Determine the [x, y] coordinate at the center of the cell enclosing the given text.  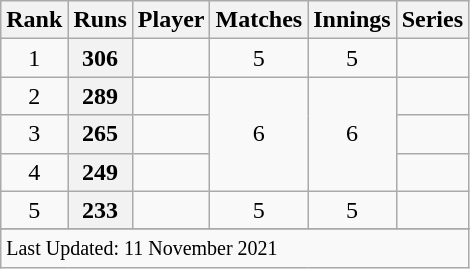
233 [100, 210]
3 [34, 134]
Innings [352, 20]
Runs [100, 20]
Series [432, 20]
249 [100, 172]
Player [171, 20]
Last Updated: 11 November 2021 [235, 248]
2 [34, 96]
4 [34, 172]
306 [100, 58]
Rank [34, 20]
1 [34, 58]
265 [100, 134]
Matches [259, 20]
289 [100, 96]
